Output the [x, y] coordinate of the center of the cell containing the given text.  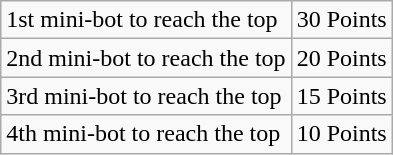
2nd mini-bot to reach the top [146, 58]
4th mini-bot to reach the top [146, 134]
30 Points [342, 20]
20 Points [342, 58]
1st mini-bot to reach the top [146, 20]
10 Points [342, 134]
15 Points [342, 96]
3rd mini-bot to reach the top [146, 96]
